Return the [x, y] coordinate for the center point of the cell that contains the specified text.  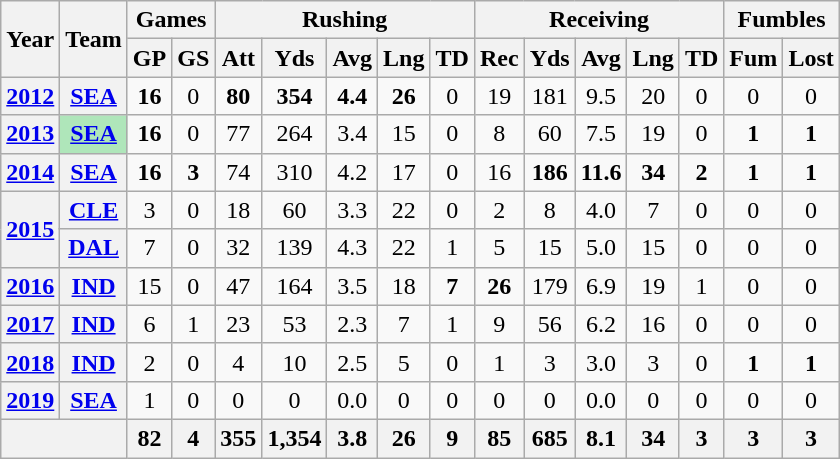
6.2 [601, 324]
164 [294, 286]
4.0 [601, 210]
85 [499, 438]
17 [404, 172]
Fum [754, 58]
4.4 [352, 96]
82 [149, 438]
10 [294, 362]
2.3 [352, 324]
1,354 [294, 438]
2018 [30, 362]
2014 [30, 172]
20 [653, 96]
Receiving [598, 20]
Rec [499, 58]
56 [550, 324]
80 [238, 96]
Year [30, 39]
355 [238, 438]
3.5 [352, 286]
8.1 [601, 438]
77 [238, 134]
3.4 [352, 134]
CLE [94, 210]
2.5 [352, 362]
2016 [30, 286]
264 [294, 134]
5.0 [601, 248]
6.9 [601, 286]
186 [550, 172]
6 [149, 324]
7.5 [601, 134]
Att [238, 58]
53 [294, 324]
4.2 [352, 172]
74 [238, 172]
3.8 [352, 438]
23 [238, 324]
Rushing [345, 20]
9.5 [601, 96]
3.0 [601, 362]
Lost [811, 58]
GP [149, 58]
2012 [30, 96]
4.3 [352, 248]
2019 [30, 400]
2015 [30, 229]
2013 [30, 134]
GS [194, 58]
32 [238, 248]
Fumbles [782, 20]
2017 [30, 324]
354 [294, 96]
310 [294, 172]
179 [550, 286]
3.3 [352, 210]
Team [94, 39]
139 [294, 248]
181 [550, 96]
47 [238, 286]
DAL [94, 248]
685 [550, 438]
Games [170, 20]
11.6 [601, 172]
